Locate the cell with the specified text and output its (x, y) center coordinate. 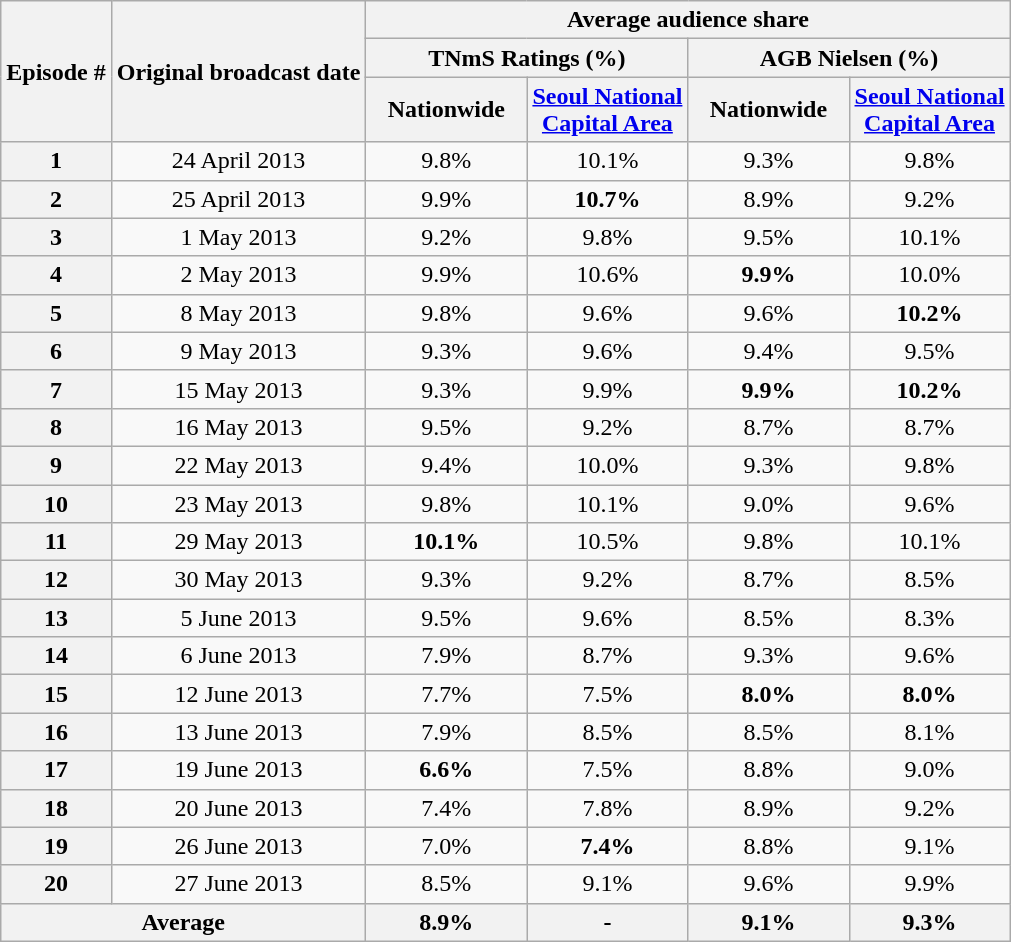
8.3% (930, 618)
14 (56, 656)
12 (56, 580)
20 (56, 884)
16 (56, 732)
6.6% (446, 770)
3 (56, 237)
8 May 2013 (238, 313)
Average (184, 922)
7.0% (446, 846)
13 (56, 618)
29 May 2013 (238, 542)
26 June 2013 (238, 846)
2 May 2013 (238, 275)
1 May 2013 (238, 237)
Episode # (56, 72)
6 June 2013 (238, 656)
15 May 2013 (238, 389)
8.1% (930, 732)
8 (56, 427)
2 (56, 199)
24 April 2013 (238, 161)
27 June 2013 (238, 884)
Original broadcast date (238, 72)
19 (56, 846)
11 (56, 542)
AGB Nielsen (%) (849, 58)
25 April 2013 (238, 199)
13 June 2013 (238, 732)
- (608, 922)
17 (56, 770)
10.5% (608, 542)
10 (56, 503)
5 June 2013 (238, 618)
18 (56, 808)
10.6% (608, 275)
6 (56, 351)
23 May 2013 (238, 503)
Average audience share (688, 20)
7.8% (608, 808)
9 May 2013 (238, 351)
TNmS Ratings (%) (527, 58)
16 May 2013 (238, 427)
19 June 2013 (238, 770)
15 (56, 694)
10.7% (608, 199)
5 (56, 313)
30 May 2013 (238, 580)
20 June 2013 (238, 808)
9 (56, 465)
12 June 2013 (238, 694)
7.7% (446, 694)
1 (56, 161)
7 (56, 389)
4 (56, 275)
22 May 2013 (238, 465)
